Scan for the cell matching the given text and deliver its [x, y] coordinate at center. 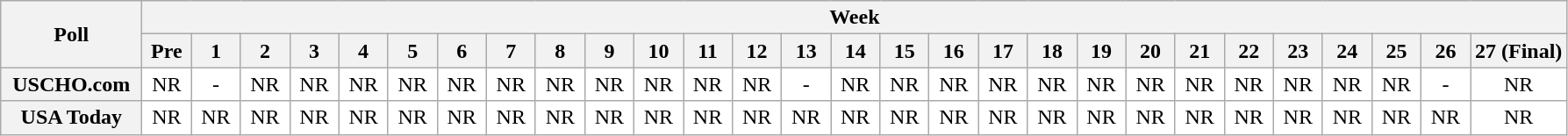
18 [1052, 51]
22 [1249, 51]
17 [1003, 51]
Pre [167, 51]
USA Today [72, 118]
24 [1347, 51]
5 [412, 51]
21 [1199, 51]
Week [855, 18]
10 [658, 51]
15 [905, 51]
7 [511, 51]
11 [707, 51]
8 [560, 51]
27 (Final) [1519, 51]
4 [363, 51]
20 [1150, 51]
Poll [72, 34]
1 [216, 51]
USCHO.com [72, 84]
6 [462, 51]
16 [954, 51]
2 [265, 51]
19 [1101, 51]
3 [314, 51]
23 [1298, 51]
13 [806, 51]
26 [1445, 51]
9 [609, 51]
14 [856, 51]
12 [757, 51]
25 [1396, 51]
